Extract the [X, Y] coordinate from the center of the cell holding the provided text.  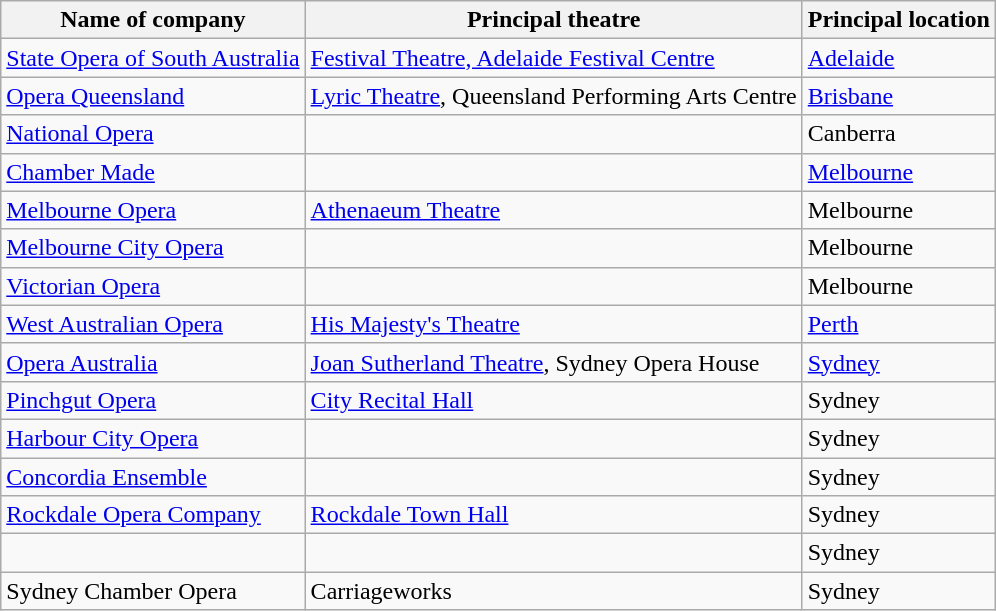
Brisbane [898, 96]
Opera Queensland [153, 96]
Rockdale Opera Company [153, 515]
His Majesty's Theatre [554, 324]
Melbourne City Opera [153, 248]
City Recital Hall [554, 400]
Perth [898, 324]
Festival Theatre, Adelaide Festival Centre [554, 58]
Pinchgut Opera [153, 400]
Name of company [153, 20]
Rockdale Town Hall [554, 515]
Canberra [898, 134]
Adelaide [898, 58]
Melbourne Opera [153, 210]
Lyric Theatre, Queensland Performing Arts Centre [554, 96]
Joan Sutherland Theatre, Sydney Opera House [554, 362]
West Australian Opera [153, 324]
Athenaeum Theatre [554, 210]
National Opera [153, 134]
Harbour City Opera [153, 438]
Chamber Made [153, 172]
Principal location [898, 20]
State Opera of South Australia [153, 58]
Concordia Ensemble [153, 477]
Carriageworks [554, 591]
Sydney Chamber Opera [153, 591]
Victorian Opera [153, 286]
Opera Australia [153, 362]
Principal theatre [554, 20]
